Scan for the cell matching the given text and deliver its (X, Y) coordinate at center. 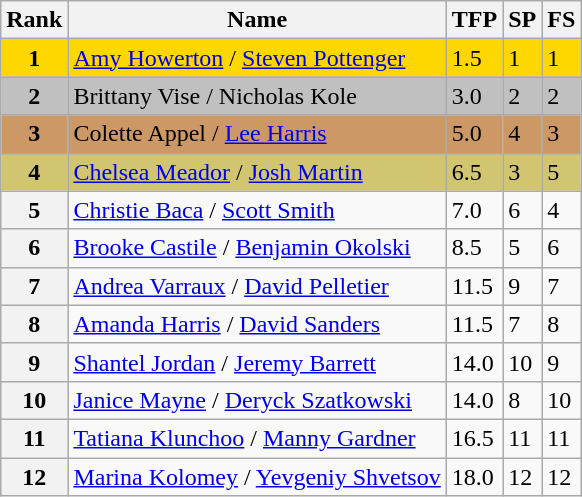
TFP (474, 20)
7.0 (474, 210)
18.0 (474, 477)
Andrea Varraux / David Pelletier (257, 286)
Amy Howerton / Steven Pottenger (257, 58)
3.0 (474, 96)
Colette Appel / Lee Harris (257, 134)
8.5 (474, 248)
6.5 (474, 172)
SP (522, 20)
Christie Baca / Scott Smith (257, 210)
Brittany Vise / Nicholas Kole (257, 96)
Brooke Castile / Benjamin Okolski (257, 248)
Name (257, 20)
1.5 (474, 58)
Amanda Harris / David Sanders (257, 324)
Rank (34, 20)
16.5 (474, 438)
Tatiana Klunchoo / Manny Gardner (257, 438)
Janice Mayne / Deryck Szatkowski (257, 400)
Shantel Jordan / Jeremy Barrett (257, 362)
FS (562, 20)
Marina Kolomey / Yevgeniy Shvetsov (257, 477)
5.0 (474, 134)
Chelsea Meador / Josh Martin (257, 172)
